Find where the given text appears and provide that cell's center as (x, y) coordinate. 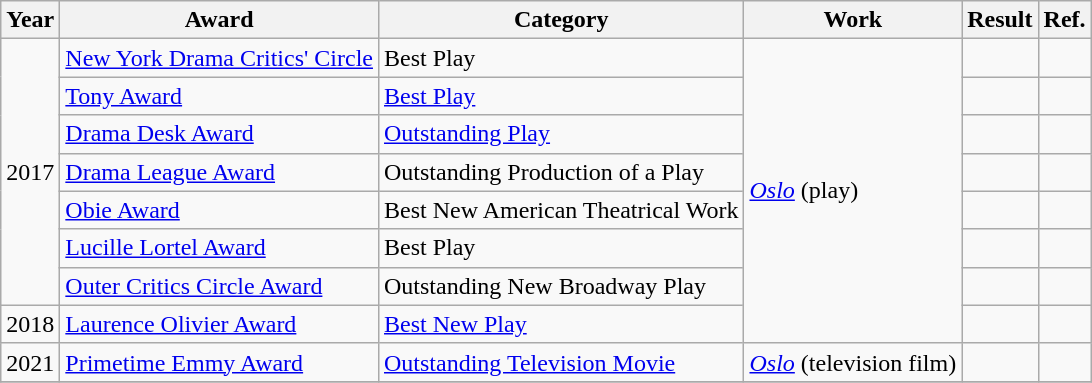
Outstanding Production of a Play (560, 172)
Award (220, 20)
New York Drama Critics' Circle (220, 58)
Category (560, 20)
Lucille Lortel Award (220, 248)
2018 (30, 324)
Outstanding New Broadway Play (560, 286)
Work (853, 20)
Primetime Emmy Award (220, 362)
Outstanding Television Movie (560, 362)
Drama Desk Award (220, 134)
Laurence Olivier Award (220, 324)
Best New American Theatrical Work (560, 210)
Oslo (play) (853, 191)
2017 (30, 172)
Tony Award (220, 96)
Year (30, 20)
Outstanding Play (560, 134)
Oslo (television film) (853, 362)
Drama League Award (220, 172)
Result (1000, 20)
2021 (30, 362)
Obie Award (220, 210)
Ref. (1064, 20)
Best New Play (560, 324)
Outer Critics Circle Award (220, 286)
